Search for the cell housing the specified text and yield its [x, y] center coordinate. 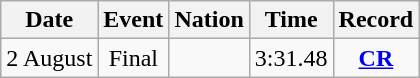
Event [134, 20]
Time [291, 20]
Date [50, 20]
Final [134, 58]
3:31.48 [291, 58]
Nation [209, 20]
2 August [50, 58]
Record [376, 20]
CR [376, 58]
